Capture the cell that displays the provided text and extract its [x, y] central coordinate. 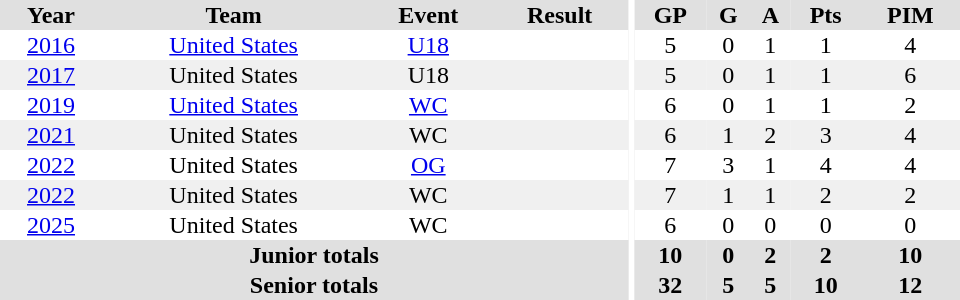
Senior totals [314, 285]
32 [670, 285]
G [728, 15]
2016 [51, 45]
A [770, 15]
Year [51, 15]
PIM [910, 15]
2017 [51, 75]
2019 [51, 105]
Event [428, 15]
OG [428, 165]
Team [234, 15]
GP [670, 15]
Junior totals [314, 255]
2021 [51, 135]
12 [910, 285]
Result [560, 15]
Pts [826, 15]
2025 [51, 225]
